Extract the (X, Y) coordinate from the center of the cell holding the provided text.  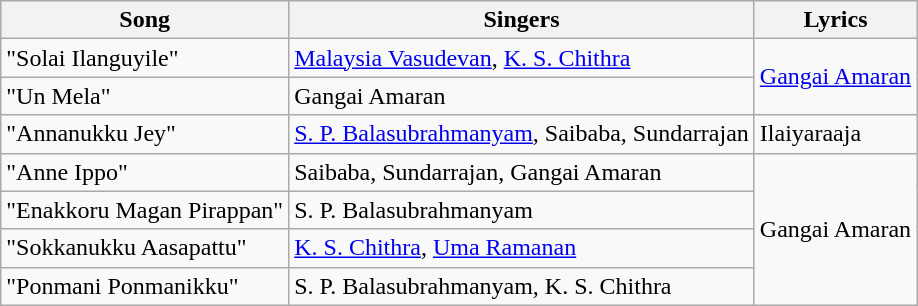
Saibaba, Sundarrajan, Gangai Amaran (522, 172)
S. P. Balasubrahmanyam, K. S. Chithra (522, 286)
Malaysia Vasudevan, K. S. Chithra (522, 58)
"Ponmani Ponmanikku" (145, 286)
"Anne Ippo" (145, 172)
S. P. Balasubrahmanyam, Saibaba, Sundarrajan (522, 134)
Song (145, 20)
Ilaiyaraaja (835, 134)
"Solai Ilanguyile" (145, 58)
Singers (522, 20)
"Annanukku Jey" (145, 134)
"Sokkanukku Aasapattu" (145, 248)
"Un Mela" (145, 96)
"Enakkoru Magan Pirappan" (145, 210)
S. P. Balasubrahmanyam (522, 210)
Lyrics (835, 20)
K. S. Chithra, Uma Ramanan (522, 248)
